Pinpoint the cell where the given text exists, returning its [x, y] midpoint coordinate. 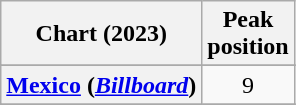
Chart (2023) [102, 34]
Peakposition [248, 34]
Mexico (Billboard) [102, 85]
9 [248, 85]
